Pinpoint the cell where the given text exists, returning its [X, Y] midpoint coordinate. 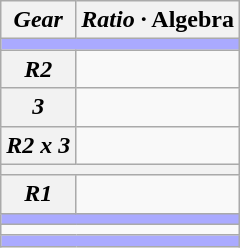
Gear [38, 20]
R2 x 3 [38, 145]
R1 [38, 194]
Ratio · Algebra [158, 20]
R2 [38, 69]
3 [38, 107]
